Provide the [x, y] coordinate of the cell's center where the given text is located.  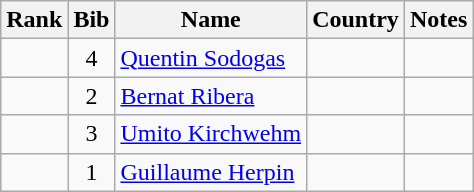
Notes [438, 20]
3 [92, 134]
Bernat Ribera [211, 96]
Umito Kirchwehm [211, 134]
4 [92, 58]
Name [211, 20]
Bib [92, 20]
Country [356, 20]
Rank [34, 20]
2 [92, 96]
Guillaume Herpin [211, 172]
1 [92, 172]
Quentin Sodogas [211, 58]
